Scan for the cell matching the given text and deliver its (x, y) coordinate at center. 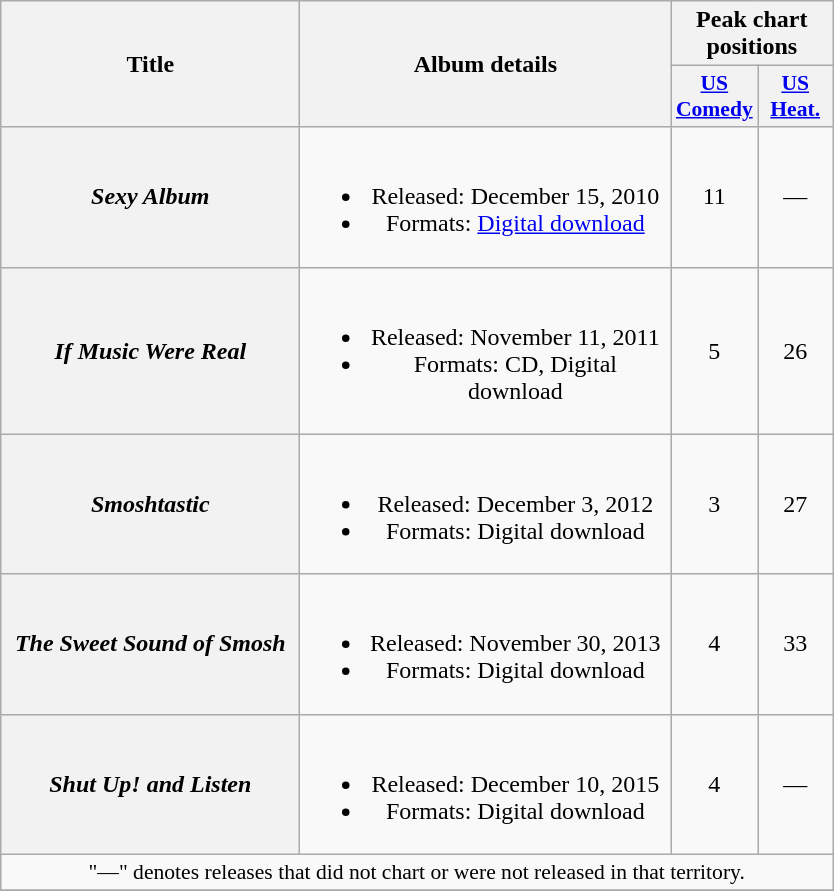
The Sweet Sound of Smosh (150, 644)
USComedy (714, 96)
3 (714, 504)
Released: November 30, 2013Formats: Digital download (486, 644)
33 (796, 644)
Peak chart positions (752, 34)
Released: December 15, 2010Formats: Digital download (486, 197)
Released: December 10, 2015Formats: Digital download (486, 784)
Sexy Album (150, 197)
11 (714, 197)
Title (150, 64)
Album details (486, 64)
Shut Up! and Listen (150, 784)
Released: December 3, 2012Formats: Digital download (486, 504)
"—" denotes releases that did not chart or were not released in that territory. (417, 872)
27 (796, 504)
26 (796, 350)
5 (714, 350)
If Music Were Real (150, 350)
Released: November 11, 2011Formats: CD, Digital download (486, 350)
USHeat. (796, 96)
Smoshtastic (150, 504)
